Locate the cell with the specified text and output its (x, y) center coordinate. 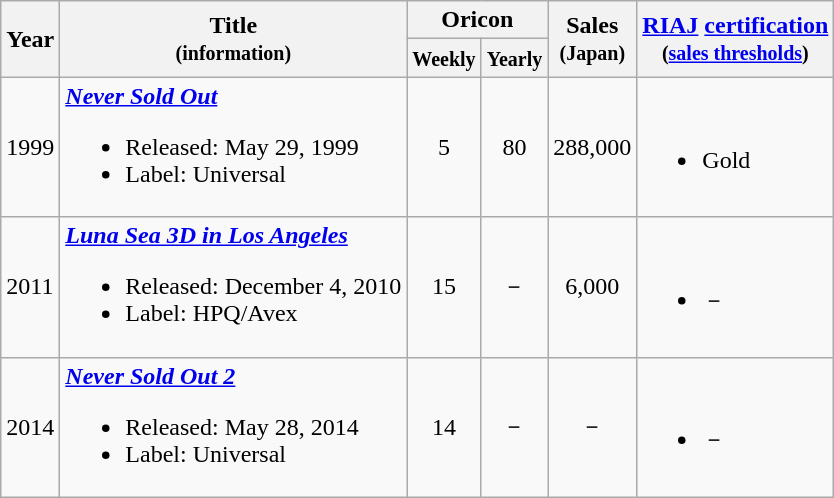
Weekly (444, 58)
Luna Sea 3D in Los AngelesReleased: December 4, 2010Label: HPQ/Avex (234, 287)
2011 (30, 287)
Never Sold OutReleased: May 29, 1999Label: Universal (234, 147)
15 (444, 287)
1999 (30, 147)
2014 (30, 427)
80 (514, 147)
Year (30, 39)
Oricon (478, 20)
Never Sold Out 2Released: May 28, 2014Label: Universal (234, 427)
Sales(Japan) (592, 39)
14 (444, 427)
RIAJ certification(sales thresholds) (736, 39)
5 (444, 147)
Yearly (514, 58)
288,000 (592, 147)
6,000 (592, 287)
Gold (736, 147)
Title(information) (234, 39)
